Provide the [x, y] coordinate of the cell's center where the given text is located.  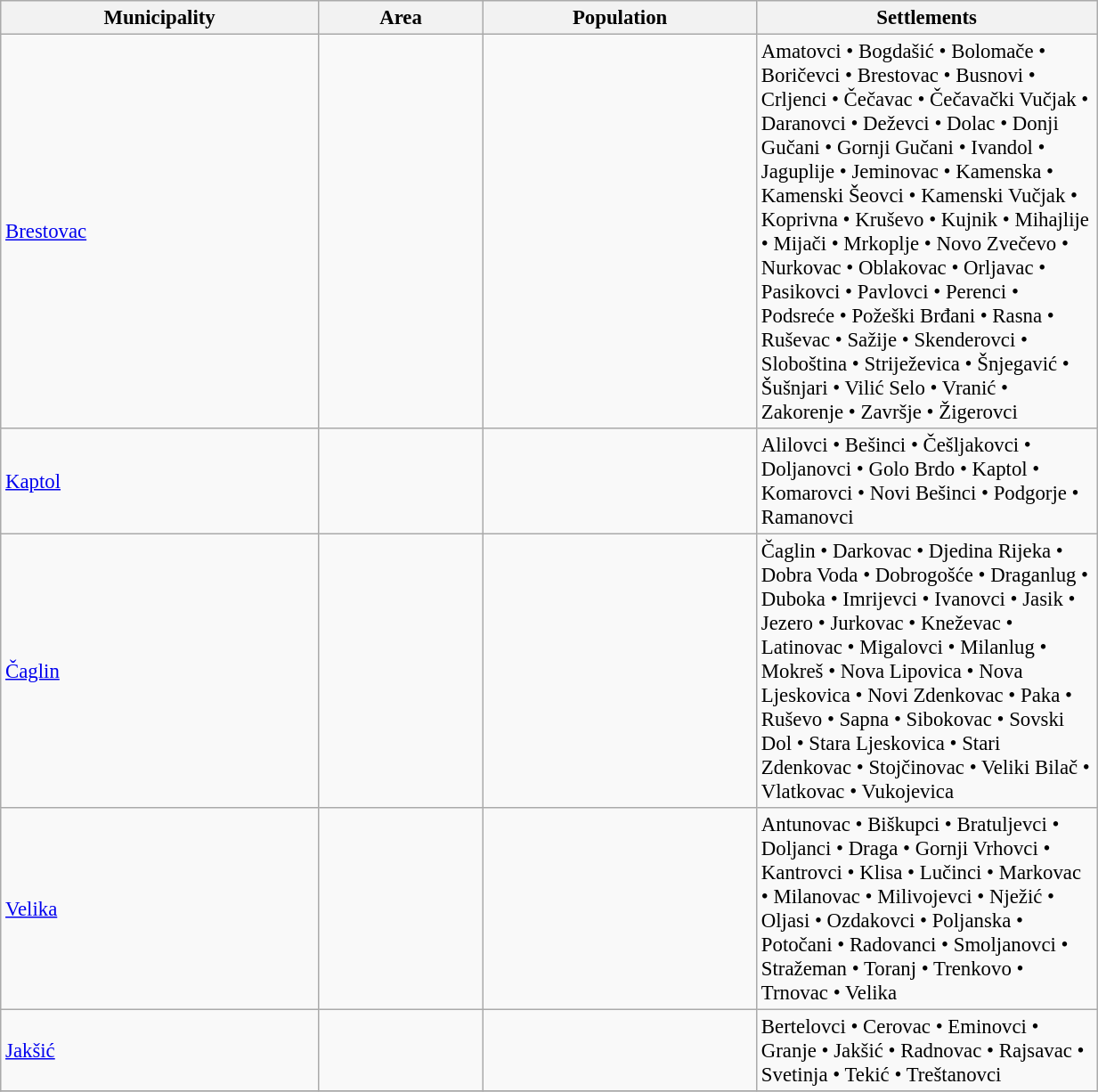
Bertelovci • Cerovac • Eminovci • Granje • Jakšić • Radnovac • Rajsavac • Svetinja • Tekić • Treštanovci [927, 1051]
Area [401, 18]
Velika [160, 909]
Brestovac [160, 232]
Čaglin [160, 672]
Alilovci • Bešinci • Češljakovci • Doljanovci • Golo Brdo • Kaptol • Komarovci • Novi Bešinci • Podgorje • Ramanovci [927, 481]
Population [620, 18]
Jakšić [160, 1051]
Municipality [160, 18]
Settlements [927, 18]
Kaptol [160, 481]
